Output the (x, y) coordinate of the center of the cell containing the given text.  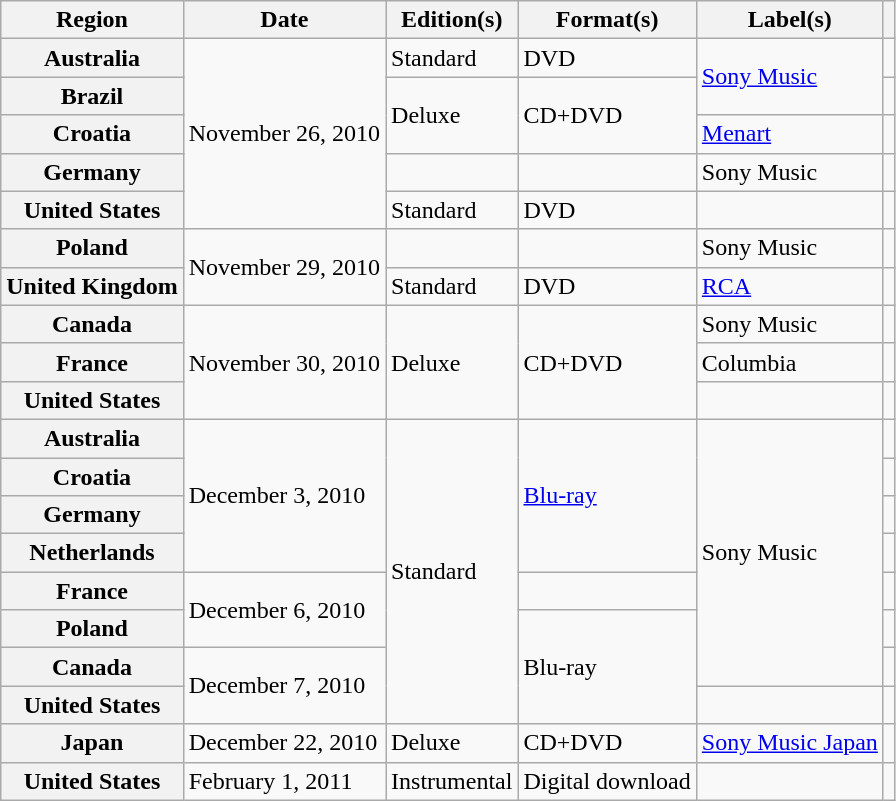
Sony Music Japan (790, 743)
Format(s) (607, 20)
United Kingdom (92, 286)
Digital download (607, 781)
November 29, 2010 (284, 267)
December 3, 2010 (284, 495)
Netherlands (92, 553)
Menart (790, 134)
Instrumental (452, 781)
Brazil (92, 96)
December 6, 2010 (284, 610)
November 30, 2010 (284, 362)
Columbia (790, 362)
RCA (790, 286)
December 22, 2010 (284, 743)
Label(s) (790, 20)
December 7, 2010 (284, 686)
Region (92, 20)
Edition(s) (452, 20)
Date (284, 20)
February 1, 2011 (284, 781)
Japan (92, 743)
November 26, 2010 (284, 134)
